Identify which cell holds the provided text, then report its (X, Y) central coordinate. 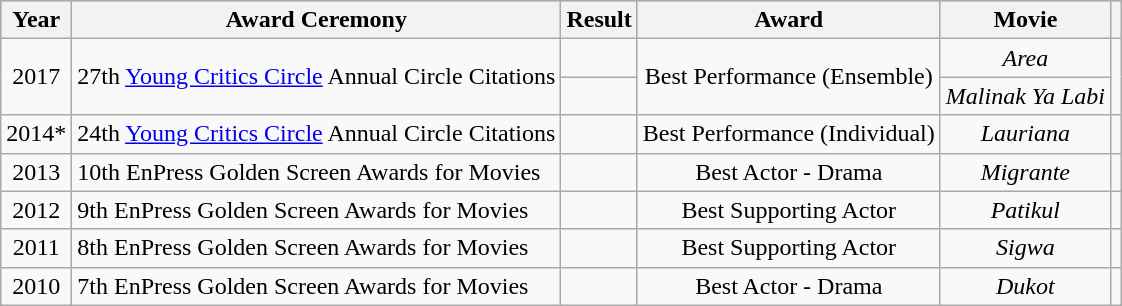
Lauriana (1025, 134)
8th EnPress Golden Screen Awards for Movies (316, 248)
27th Young Critics Circle Annual Circle Citations (316, 77)
Result (599, 20)
Best Performance (Individual) (788, 134)
9th EnPress Golden Screen Awards for Movies (316, 210)
24th Young Critics Circle Annual Circle Citations (316, 134)
Movie (1025, 20)
7th EnPress Golden Screen Awards for Movies (316, 286)
Award (788, 20)
Sigwa (1025, 248)
Award Ceremony (316, 20)
Area (1025, 58)
2010 (36, 286)
Migrante (1025, 172)
Best Performance (Ensemble) (788, 77)
2011 (36, 248)
2013 (36, 172)
Malinak Ya Labi (1025, 96)
2012 (36, 210)
Dukot (1025, 286)
2017 (36, 77)
2014* (36, 134)
10th EnPress Golden Screen Awards for Movies (316, 172)
Patikul (1025, 210)
Year (36, 20)
